Identify which cell holds the provided text, then report its (x, y) central coordinate. 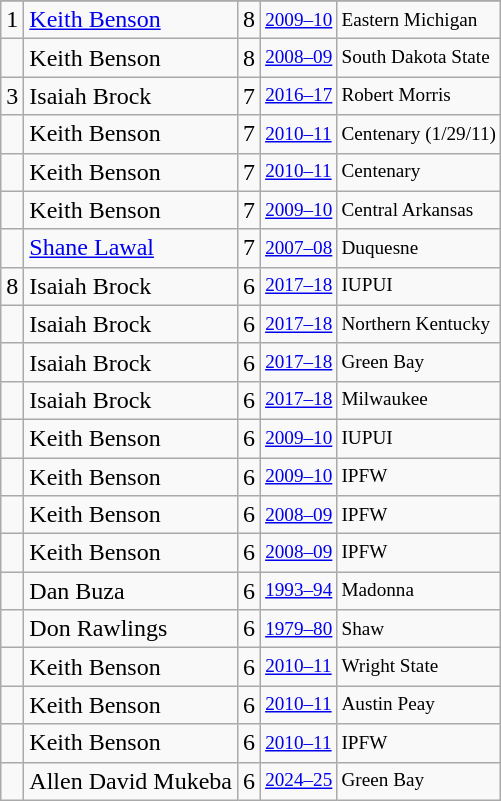
1993–94 (299, 591)
Centenary (1/29/11) (419, 134)
2016–17 (299, 96)
3 (12, 96)
Milwaukee (419, 400)
Dan Buza (131, 591)
1 (12, 20)
Central Arkansas (419, 210)
Duquesne (419, 248)
Wright State (419, 667)
2024–25 (299, 781)
Centenary (419, 172)
Madonna (419, 591)
Shaw (419, 629)
Austin Peay (419, 705)
Northern Kentucky (419, 324)
Eastern Michigan (419, 20)
Allen David Mukeba (131, 781)
Shane Lawal (131, 248)
1979–80 (299, 629)
2007–08 (299, 248)
South Dakota State (419, 58)
Don Rawlings (131, 629)
Robert Morris (419, 96)
